Pinpoint the cell where the given text exists, returning its (x, y) midpoint coordinate. 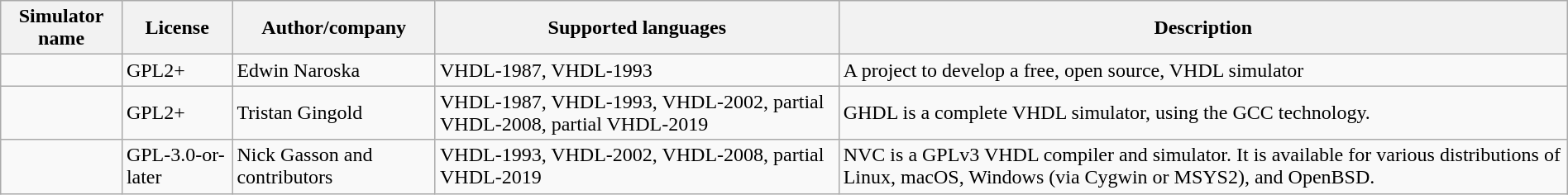
VHDL-1993, VHDL-2002, VHDL-2008, partial VHDL-2019 (637, 167)
GHDL is a complete VHDL simulator, using the GCC technology. (1202, 112)
Description (1202, 28)
Author/company (334, 28)
Supported languages (637, 28)
VHDL-1987, VHDL-1993 (637, 70)
NVC is a GPLv3 VHDL compiler and simulator. It is available for various distributions of Linux, macOS, Windows (via Cygwin or MSYS2), and OpenBSD. (1202, 167)
Simulator name (61, 28)
Nick Gasson and contributors (334, 167)
A project to develop a free, open source, VHDL simulator (1202, 70)
Tristan Gingold (334, 112)
VHDL-1987, VHDL-1993, VHDL-2002, partial VHDL-2008, partial VHDL-2019 (637, 112)
Edwin Naroska (334, 70)
GPL-3.0-or-later (177, 167)
License (177, 28)
